Provide the [x, y] coordinate of the cell's center where the given text is located.  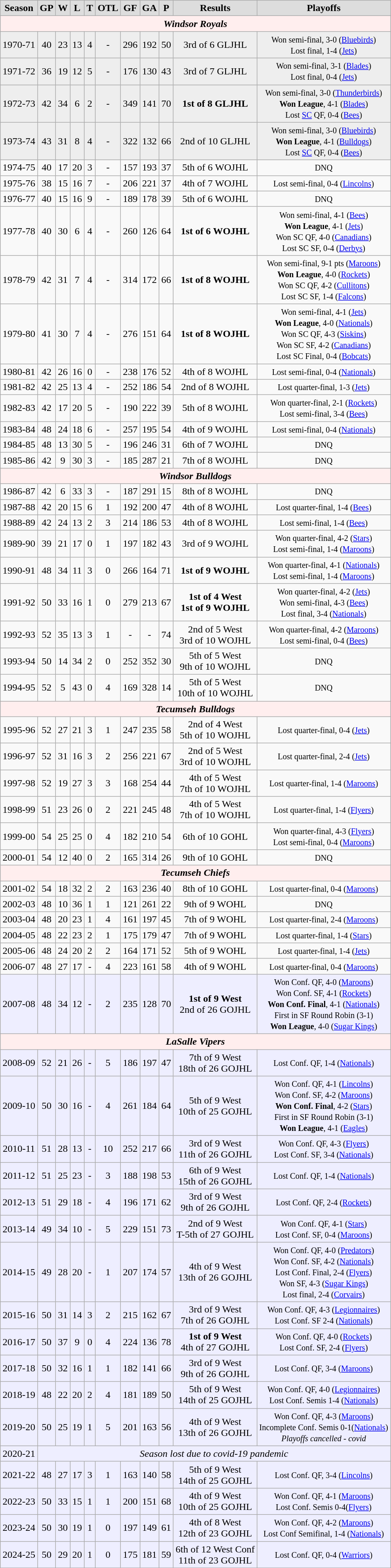
229 [130, 1229]
291 [150, 491]
Season lost due to covid-19 pandemic [214, 1454]
1990-91 [19, 570]
73 [166, 1229]
7th of 9 West18th of 26 GOJHL [215, 1062]
3rd of 9 West7th of 26 GOJHL [215, 1315]
168 [130, 783]
7th of 8 WOJHL [215, 460]
Won quarter-final, 4-2 (Stars)Lost semi-final, 1-4 (Maroons) [324, 544]
245 [150, 810]
Won semi-final, 4-1 (Jets)Won League, 4-0 (Nationals)Won SC QF, 4-3 (Siskins)Won SC SF, 4-2 (Canadians)Lost SC Final, 0-4 (Bobcats) [324, 334]
254 [150, 783]
62 [166, 1202]
2nd of 8 WOJHL [215, 387]
2012-13 [19, 1202]
Won Conf. QF, 4-0 (Predators)Won Conf. SF, 4-2 (Nationals)Lost Conf. Final, 2-4 (Flyers)Won SF, 4-3 (Sugar Kings)Lost final, 2-4 (Corvairs) [324, 1272]
LaSalle Vipers [195, 1041]
68 [166, 1501]
287 [150, 460]
Won Conf. QF, 4-2 (Maroons)Lost Conf Semifinal, 1-4 (Nationals) [324, 1528]
210 [150, 837]
2018-19 [19, 1395]
1977-78 [19, 231]
246 [150, 445]
45 [166, 920]
247 [130, 730]
201 [130, 1427]
149 [150, 1528]
Won Conf. QF, 4-0 (Legionnaires)Lost Conf. Semis 1-4 (Nationals) [324, 1395]
279 [130, 602]
1982-83 [19, 408]
GA [150, 8]
4th of 9 WOJHL [215, 429]
2008-09 [19, 1062]
214 [130, 523]
Tecumseh Chiefs [195, 873]
184 [150, 1106]
2009-10 [19, 1106]
1970-71 [19, 45]
35 [63, 635]
Windsor Bulldogs [195, 476]
GF [130, 8]
3rd of 6 GLJHL [215, 45]
296 [130, 45]
2022-23 [19, 1501]
56 [166, 1427]
223 [130, 966]
2014-15 [19, 1272]
Lost Conf. QF, 0-4 (Warriors) [324, 1555]
6th of 9 West15th of 26 GOJHL [215, 1176]
121 [130, 904]
2021-22 [19, 1474]
5th of 9 WOHL [215, 951]
2013-14 [19, 1229]
Won semi-final, 3-1 (Blades)Lost final, 0-4 (Jets) [324, 71]
206 [130, 183]
4th of 8 West12th of 23 GOJHL [215, 1528]
1992-93 [19, 635]
1971-72 [19, 71]
Won Conf. QF, 4-1 (Lincolns)Won Conf. SF, 4-2 (Maroons)Won Conf. Final, 4-2 (Stars)First in SF Round Robin (3-1)Won League, 4-1 (Eagles) [324, 1106]
1995-96 [19, 730]
169 [130, 688]
Won quarter-final, 4-1 (Nationals)Lost semi-final, 1-4 (Maroons) [324, 570]
1983-84 [19, 429]
179 [150, 935]
11 [77, 570]
1972-73 [19, 103]
165 [130, 857]
5th of 5 West9th of 10 WOJHL [215, 661]
1978-79 [19, 280]
1st of 9 WOJHL [215, 570]
57 [166, 1272]
Won semi-final, 9-1 pts (Maroons)Won League, 4-0 (Rockets)Won SC QF, 4-2 (Cullitons)Lost SC SF, 1-4 (Falcons) [324, 280]
2011-12 [19, 1176]
236 [150, 888]
1991-92 [19, 602]
2004-05 [19, 935]
2001-02 [19, 888]
2020-21 [19, 1454]
Lost quarter-final, 1-4 (Flyers) [324, 810]
174 [150, 1272]
Won quarter-final, 4-2 (Maroons)Lost semi-final, 0-4 (Bees) [324, 635]
4th of 7 WOJHL [215, 183]
61 [166, 1528]
1989-90 [19, 544]
1st of 9 West4th of 27 GOJHL [215, 1342]
132 [150, 141]
195 [150, 429]
222 [150, 408]
3rd of 9 WOJHL [215, 544]
1974-75 [19, 168]
178 [150, 199]
2017-18 [19, 1368]
W [63, 8]
Won Conf. QF, 4-3 (Maroons)Incomplete Conf. Semis 0-1(Nationals)Playoffs cancelled - covid [324, 1427]
215 [130, 1315]
L [77, 8]
224 [130, 1342]
1st of 6 WOJHL [215, 231]
Results [215, 8]
Season [19, 8]
2nd of 10 GLJHL [215, 141]
5th of 5 West10th of 10 WOJHL [215, 688]
188 [130, 1176]
1985-86 [19, 460]
349 [130, 103]
Lost quarter-final, 1-4 (Maroons) [324, 783]
Won semi-final, 3-0 (Bluebirds)Won League, 4-1 (Bulldogs)Lost SC QF, 0-4 (Bees) [324, 141]
4th of 9 WOHL [215, 966]
Lost quarter-final, 2-4 (Maroons) [324, 920]
2019-20 [19, 1427]
78 [166, 1342]
2003-04 [19, 920]
P [166, 8]
2023-24 [19, 1528]
1981-82 [19, 387]
128 [150, 1004]
1975-76 [19, 183]
266 [130, 570]
1st of 9 West2nd of 26 GOJHL [215, 1004]
187 [130, 491]
Won Conf. QF, 4-0 (Rockets)Lost Conf. SF, 2-4 (Flyers) [324, 1342]
1980-81 [19, 372]
1999-00 [19, 837]
8 [77, 141]
1984-85 [19, 445]
2005-06 [19, 951]
3rd of 9 West11th of 26 GOJHL [215, 1149]
256 [130, 756]
44 [166, 783]
Won Conf. QF, 4-0 (Maroons)Won Conf. SF, 4-1 (Rockets)Won Conf. Final, 4-1 (Nationals)First in SF Round Robin (3-1)Won League, 4-0 (Sugar Kings) [324, 1004]
59 [166, 1555]
162 [150, 1315]
Tecumseh Bulldogs [195, 709]
260 [130, 231]
Won Conf. QF, 4-3 (Flyers)Lost Conf. SF, 3-4 (Nationals) [324, 1149]
257 [130, 429]
1998-99 [19, 810]
Lost quarter-final, 0-4 (Jets) [324, 730]
3rd of 7 GLJHL [215, 71]
6th of 7 WOJHL [215, 445]
1986-87 [19, 491]
2016-17 [19, 1342]
OTL [108, 8]
1st of 8 GLJHL [215, 103]
9th of 9 WOHL [215, 904]
2000-01 [19, 857]
Playoffs [324, 8]
Won quarter-final, 2-1 (Rockets)Lost semi-final, 3-4 (Bees) [324, 408]
1976-77 [19, 199]
Lost Conf. QF, 2-4 (Rockets) [324, 1202]
Lost quarter-final, 2-4 (Jets) [324, 756]
Lost Conf. QF, 3-4 (Maroons) [324, 1368]
6th of 12 West Conf11th of 23 GOJHL [215, 1555]
140 [150, 1474]
74 [166, 635]
Lost quarter-final, 1-4 (Bees) [324, 507]
Lost quarter-final, 1-3 (Jets) [324, 387]
1979-80 [19, 334]
1993-94 [19, 661]
213 [150, 602]
2002-03 [19, 904]
9th of 10 GOHL [215, 857]
2007-08 [19, 1004]
2024-25 [19, 1555]
Won semi-final, 3-0 (Thunderbirds)Won League, 4-1 (Blades)Lost SC QF, 0-4 (Bees) [324, 103]
1997-98 [19, 783]
328 [150, 688]
Won semi-final, 3-0 (Bluebirds)Lost final, 1-4 (Jets) [324, 45]
1996-97 [19, 756]
Won semi-final, 4-1 (Bees)Won League, 4-1 (Jets)Won SC QF, 4-0 (Canadians)Lost SC SF, 0-4 (Derbys) [324, 231]
217 [150, 1149]
2015-16 [19, 1315]
207 [130, 1272]
8th of 8 WOJHL [215, 491]
Windsor Royals [195, 24]
2006-07 [19, 966]
Lost quarter-final, 1-4 (Stars) [324, 935]
Lost quarter-final, 1-4 (Jets) [324, 951]
Won Conf. QF, 4-1 (Maroons)Lost Conf. Semis 0-4(Flyers) [324, 1501]
1987-88 [19, 507]
198 [150, 1176]
1973-74 [19, 141]
172 [150, 280]
Won quarter-final, 4-3 (Flyers)Lost semi-final, 0-4 (Maroons) [324, 837]
352 [150, 661]
322 [130, 141]
38 [47, 183]
2nd of 4 West5th of 10 WOJHL [215, 730]
136 [150, 1342]
GP [47, 8]
1994-95 [19, 688]
Lost semi-final, 0-4 (Lincolns) [324, 183]
1988-89 [19, 523]
6th of 10 GOHL [215, 837]
71 [166, 570]
126 [150, 231]
Won quarter-final, 4-2 (Jets)Won semi-final, 4-3 (Bees)Lost final, 3-4 (Nationals) [324, 602]
T [90, 8]
8th of 10 GOHL [215, 888]
Lost Conf. QF, 3-4 (Lincolns) [324, 1474]
2nd of 9 WestT-5th of 27 GOJHL [215, 1229]
Won Conf. QF, 4-3 (Legionnaires) Lost Conf. SF 2-4 (Nationals) [324, 1315]
1st of 4 West1st of 9 WOJHL [215, 602]
4th of 9 West10th of 25 GOJHL [215, 1501]
190 [130, 408]
Won Conf. QF, 4-1 (Stars)Lost Conf. SF, 0-4 (Maroons) [324, 1229]
Lost semi-final, 1-4 (Bees) [324, 523]
238 [130, 372]
185 [130, 460]
5th of 8 WOJHL [215, 408]
276 [130, 334]
193 [150, 168]
41 [47, 334]
5th of 9 West10th of 25 GOJHL [215, 1106]
130 [150, 71]
157 [130, 168]
2010-11 [19, 1149]
